Capture the cell that displays the provided text and extract its [X, Y] central coordinate. 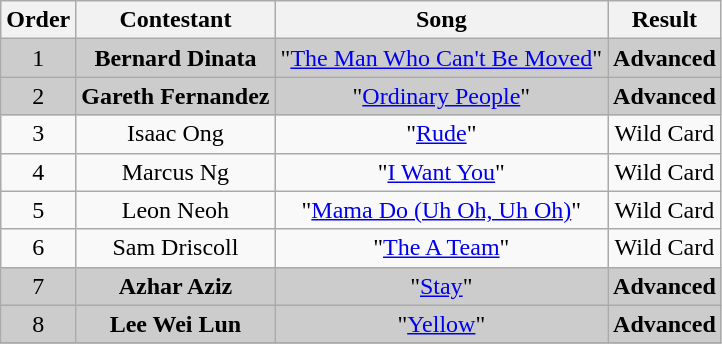
"The A Team" [441, 248]
"Stay" [441, 286]
Sam Driscoll [176, 248]
Azhar Aziz [176, 286]
6 [38, 248]
3 [38, 134]
"I Want You" [441, 172]
Lee Wei Lun [176, 324]
"Ordinary People" [441, 96]
Bernard Dinata [176, 58]
Isaac Ong [176, 134]
"Rude" [441, 134]
1 [38, 58]
5 [38, 210]
Marcus Ng [176, 172]
Leon Neoh [176, 210]
"Yellow" [441, 324]
"Mama Do (Uh Oh, Uh Oh)" [441, 210]
Song [441, 20]
8 [38, 324]
4 [38, 172]
"The Man Who Can't Be Moved" [441, 58]
Gareth Fernandez [176, 96]
Order [38, 20]
2 [38, 96]
Result [665, 20]
Contestant [176, 20]
7 [38, 286]
